Return the (x, y) coordinate for the center point of the cell that contains the specified text.  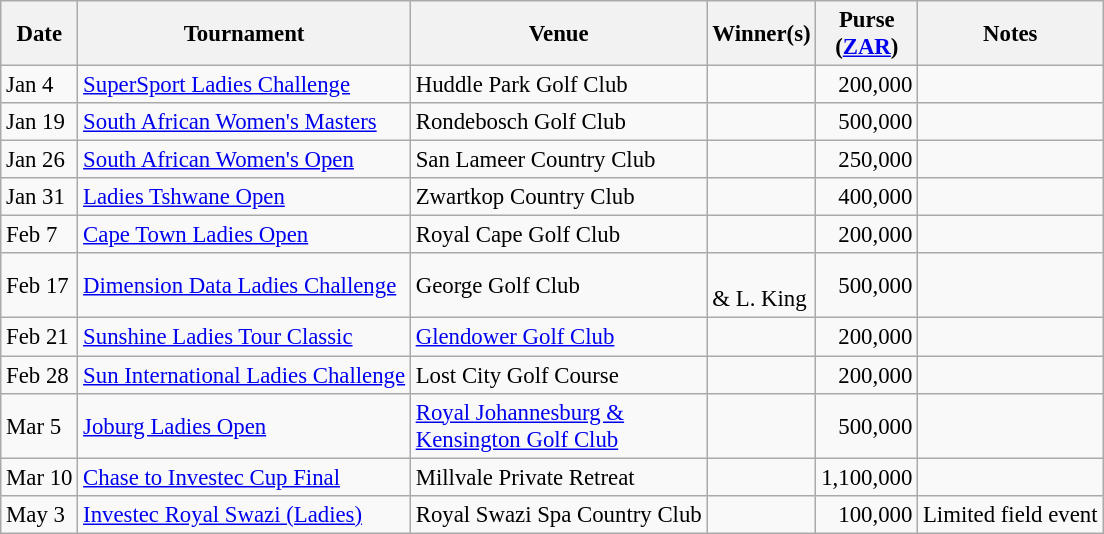
400,000 (867, 197)
1,100,000 (867, 477)
Ladies Tshwane Open (244, 197)
Sun International Ladies Challenge (244, 375)
250,000 (867, 160)
South African Women's Masters (244, 122)
Date (40, 34)
Royal Swazi Spa Country Club (558, 514)
Huddle Park Golf Club (558, 85)
Notes (1010, 34)
Investec Royal Swazi (Ladies) (244, 514)
Lost City Golf Course (558, 375)
Cape Town Ladies Open (244, 235)
Joburg Ladies Open (244, 426)
South African Women's Open (244, 160)
Sunshine Ladies Tour Classic (244, 337)
Royal Cape Golf Club (558, 235)
Millvale Private Retreat (558, 477)
Feb 17 (40, 286)
SuperSport Ladies Challenge (244, 85)
Limited field event (1010, 514)
Rondebosch Golf Club (558, 122)
Jan 31 (40, 197)
Mar 5 (40, 426)
Venue (558, 34)
100,000 (867, 514)
Mar 10 (40, 477)
George Golf Club (558, 286)
Feb 7 (40, 235)
Royal Johannesburg & Kensington Golf Club (558, 426)
Jan 26 (40, 160)
Tournament (244, 34)
& L. King (762, 286)
Chase to Investec Cup Final (244, 477)
Feb 21 (40, 337)
Feb 28 (40, 375)
Jan 4 (40, 85)
Winner(s) (762, 34)
San Lameer Country Club (558, 160)
Glendower Golf Club (558, 337)
Dimension Data Ladies Challenge (244, 286)
Purse(ZAR) (867, 34)
Zwartkop Country Club (558, 197)
Jan 19 (40, 122)
May 3 (40, 514)
